Determine the (X, Y) coordinate at the center of the cell enclosing the given text.  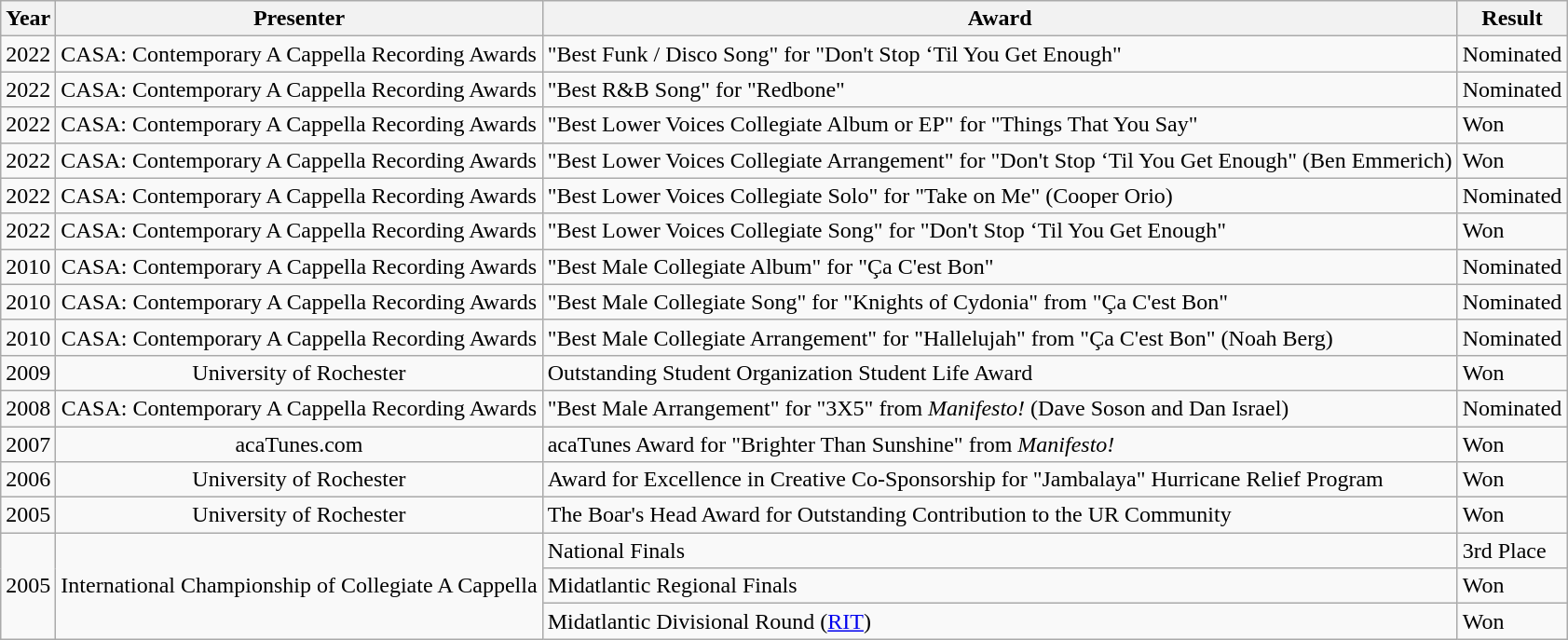
acaTunes Award for "Brighter Than Sunshine" from Manifesto! (1000, 444)
"Best Funk / Disco Song" for "Don't Stop ‘Til You Get Enough" (1000, 54)
International Championship of Collegiate A Cappella (299, 586)
Award (1000, 19)
3rd Place (1512, 551)
"Best Male Collegiate Arrangement" for "Hallelujah" from "Ça C'est Bon" (Noah Berg) (1000, 337)
National Finals (1000, 551)
Award for Excellence in Creative Co-Sponsorship for "Jambalaya" Hurricane Relief Program (1000, 480)
Year (28, 19)
2008 (28, 408)
"Best Male Arrangement" for "3X5" from Manifesto! (Dave Soson and Dan Israel) (1000, 408)
"Best R&B Song" for "Redbone" (1000, 89)
acaTunes.com (299, 444)
Outstanding Student Organization Student Life Award (1000, 373)
Midatlantic Divisional Round (RIT) (1000, 621)
2009 (28, 373)
"Best Lower Voices Collegiate Song" for "Don't Stop ‘Til You Get Enough" (1000, 231)
Presenter (299, 19)
Midatlantic Regional Finals (1000, 586)
2006 (28, 480)
The Boar's Head Award for Outstanding Contribution to the UR Community (1000, 515)
"Best Male Collegiate Album" for "Ça C'est Bon" (1000, 266)
"Best Male Collegiate Song" for "Knights of Cydonia" from "Ça C'est Bon" (1000, 302)
Result (1512, 19)
2007 (28, 444)
"Best Lower Voices Collegiate Album or EP" for "Things That You Say" (1000, 125)
"Best Lower Voices Collegiate Arrangement" for "Don't Stop ‘Til You Get Enough" (Ben Emmerich) (1000, 160)
"Best Lower Voices Collegiate Solo" for "Take on Me" (Cooper Orio) (1000, 196)
